Identify which cell holds the provided text, then report its [X, Y] central coordinate. 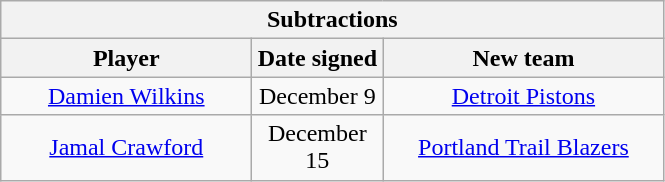
December 15 [318, 148]
Jamal Crawford [126, 148]
Damien Wilkins [126, 96]
Subtractions [332, 20]
Detroit Pistons [524, 96]
Player [126, 58]
Date signed [318, 58]
New team [524, 58]
Portland Trail Blazers [524, 148]
December 9 [318, 96]
